Extract the [x, y] coordinate from the center of the cell holding the provided text.  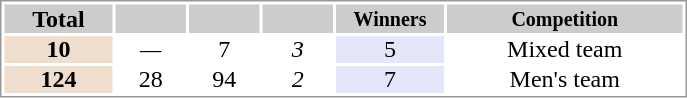
Winners [390, 18]
2 [297, 80]
Mixed team [565, 50]
3 [297, 50]
Total [58, 18]
124 [58, 80]
10 [58, 50]
28 [151, 80]
Men's team [565, 80]
5 [390, 50]
Competition [565, 18]
94 [224, 80]
— [151, 50]
